From the cell containing the given text, extract its center point as (x, y) coordinate. 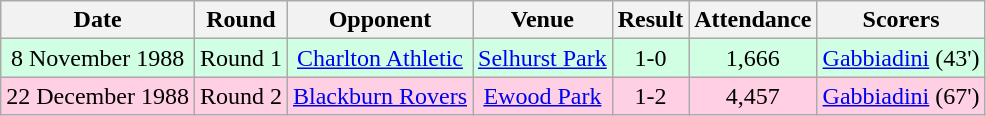
1-0 (650, 58)
Result (650, 20)
Round 2 (240, 96)
4,457 (753, 96)
Gabbiadini (43') (901, 58)
Selhurst Park (543, 58)
1-2 (650, 96)
22 December 1988 (98, 96)
Scorers (901, 20)
Blackburn Rovers (380, 96)
Venue (543, 20)
Ewood Park (543, 96)
Attendance (753, 20)
Charlton Athletic (380, 58)
Gabbiadini (67') (901, 96)
Round 1 (240, 58)
8 November 1988 (98, 58)
Date (98, 20)
1,666 (753, 58)
Round (240, 20)
Opponent (380, 20)
